Locate the cell with the specified text and output its (x, y) center coordinate. 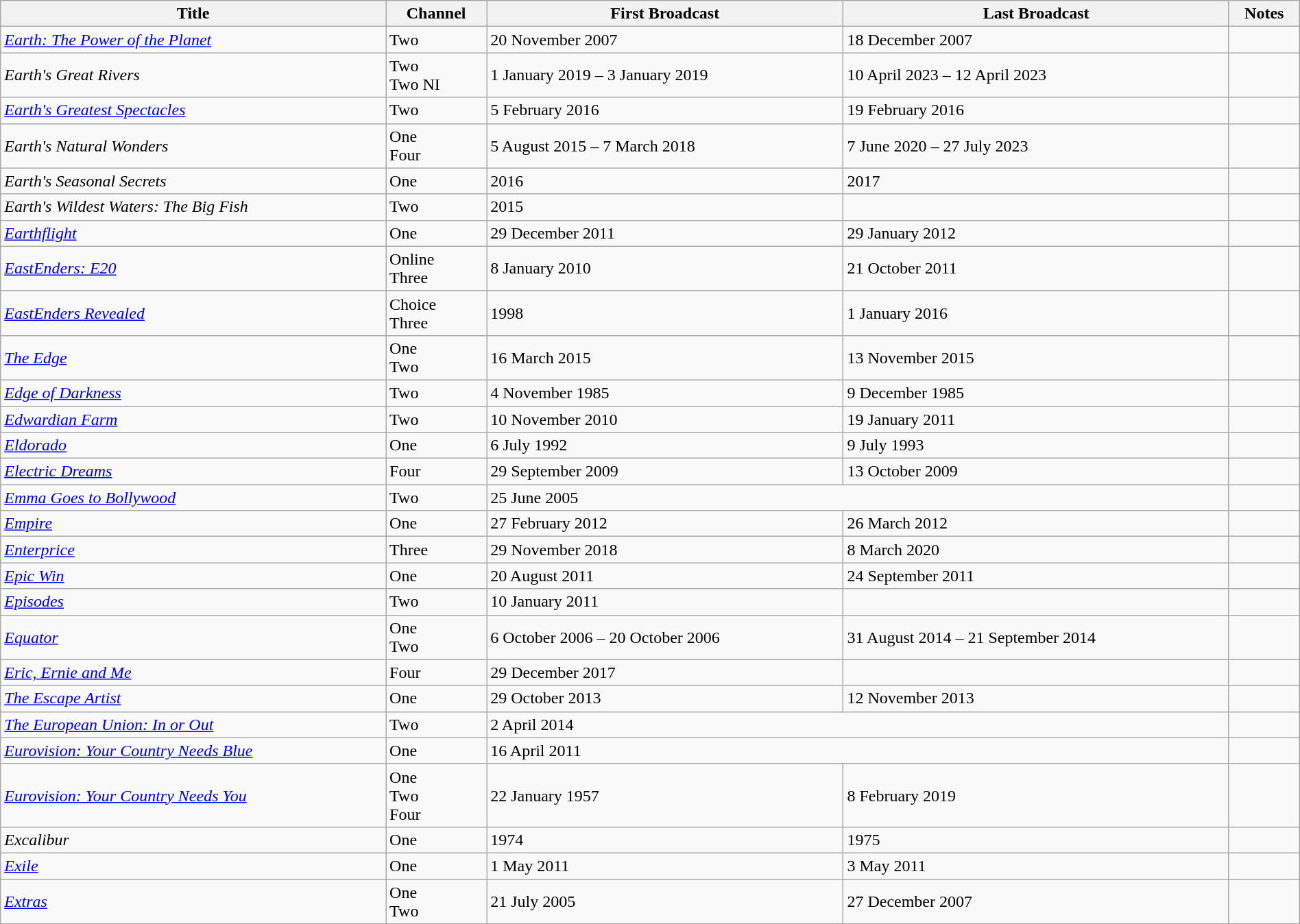
5 February 2016 (665, 110)
One Four (436, 145)
29 November 2018 (665, 550)
1 January 2016 (1036, 313)
26 March 2012 (1036, 524)
Earthflight (193, 233)
Choice Three (436, 313)
1 May 2011 (665, 866)
29 September 2009 (665, 472)
Electric Dreams (193, 472)
27 February 2012 (665, 524)
Eric, Ernie and Me (193, 672)
Channel (436, 14)
1975 (1036, 840)
21 October 2011 (1036, 269)
29 December 2017 (665, 672)
20 August 2011 (665, 576)
21 July 2005 (665, 901)
27 December 2007 (1036, 901)
29 October 2013 (665, 698)
18 December 2007 (1036, 40)
Epic Win (193, 576)
EastEnders Revealed (193, 313)
4 November 1985 (665, 393)
6 July 1992 (665, 446)
13 October 2009 (1036, 472)
First Broadcast (665, 14)
Excalibur (193, 840)
Equator (193, 637)
9 July 1993 (1036, 446)
Edwardian Farm (193, 419)
One Two Four (436, 795)
10 January 2011 (665, 602)
6 October 2006 – 20 October 2006 (665, 637)
20 November 2007 (665, 40)
8 March 2020 (1036, 550)
Last Broadcast (1036, 14)
24 September 2011 (1036, 576)
Earth: The Power of the Planet (193, 40)
Eurovision: Your Country Needs Blue (193, 751)
Empire (193, 524)
The Edge (193, 358)
Online Three (436, 269)
Eldorado (193, 446)
The European Union: In or Out (193, 725)
Title (193, 14)
Earth's Great Rivers (193, 75)
19 January 2011 (1036, 419)
2016 (665, 181)
16 April 2011 (858, 751)
29 December 2011 (665, 233)
Notes (1264, 14)
Episodes (193, 602)
Earth's Greatest Spectacles (193, 110)
Extras (193, 901)
Earth's Natural Wonders (193, 145)
8 February 2019 (1036, 795)
Two Two NI (436, 75)
2017 (1036, 181)
25 June 2005 (858, 498)
1974 (665, 840)
19 February 2016 (1036, 110)
1 January 2019 – 3 January 2019 (665, 75)
EastEnders: E20 (193, 269)
Three (436, 550)
Eurovision: Your Country Needs You (193, 795)
31 August 2014 – 21 September 2014 (1036, 637)
The Escape Artist (193, 698)
2 April 2014 (858, 725)
Enterprice (193, 550)
13 November 2015 (1036, 358)
22 January 1957 (665, 795)
3 May 2011 (1036, 866)
10 November 2010 (665, 419)
Exile (193, 866)
Edge of Darkness (193, 393)
12 November 2013 (1036, 698)
16 March 2015 (665, 358)
9 December 1985 (1036, 393)
7 June 2020 – 27 July 2023 (1036, 145)
Earth's Seasonal Secrets (193, 181)
1998 (665, 313)
8 January 2010 (665, 269)
5 August 2015 – 7 March 2018 (665, 145)
Earth's Wildest Waters: The Big Fish (193, 207)
2015 (665, 207)
10 April 2023 – 12 April 2023 (1036, 75)
Emma Goes to Bollywood (193, 498)
29 January 2012 (1036, 233)
